Find where the given text appears and provide that cell's center as [X, Y] coordinate. 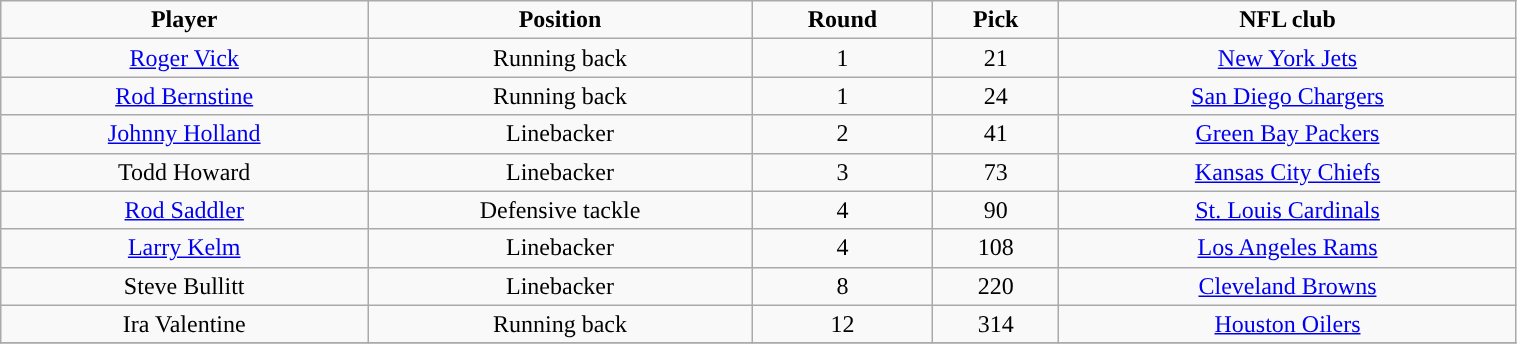
Larry Kelm [184, 248]
New York Jets [1288, 58]
8 [842, 286]
San Diego Chargers [1288, 96]
90 [996, 210]
NFL club [1288, 20]
314 [996, 324]
Rod Saddler [184, 210]
2 [842, 134]
Defensive tackle [560, 210]
Pick [996, 20]
3 [842, 172]
Los Angeles Rams [1288, 248]
Player [184, 20]
Cleveland Browns [1288, 286]
Todd Howard [184, 172]
Green Bay Packers [1288, 134]
St. Louis Cardinals [1288, 210]
Round [842, 20]
Steve Bullitt [184, 286]
Position [560, 20]
220 [996, 286]
41 [996, 134]
108 [996, 248]
Roger Vick [184, 58]
21 [996, 58]
12 [842, 324]
Houston Oilers [1288, 324]
Ira Valentine [184, 324]
Rod Bernstine [184, 96]
24 [996, 96]
Kansas City Chiefs [1288, 172]
73 [996, 172]
Johnny Holland [184, 134]
